Search for the cell housing the specified text and yield its (X, Y) center coordinate. 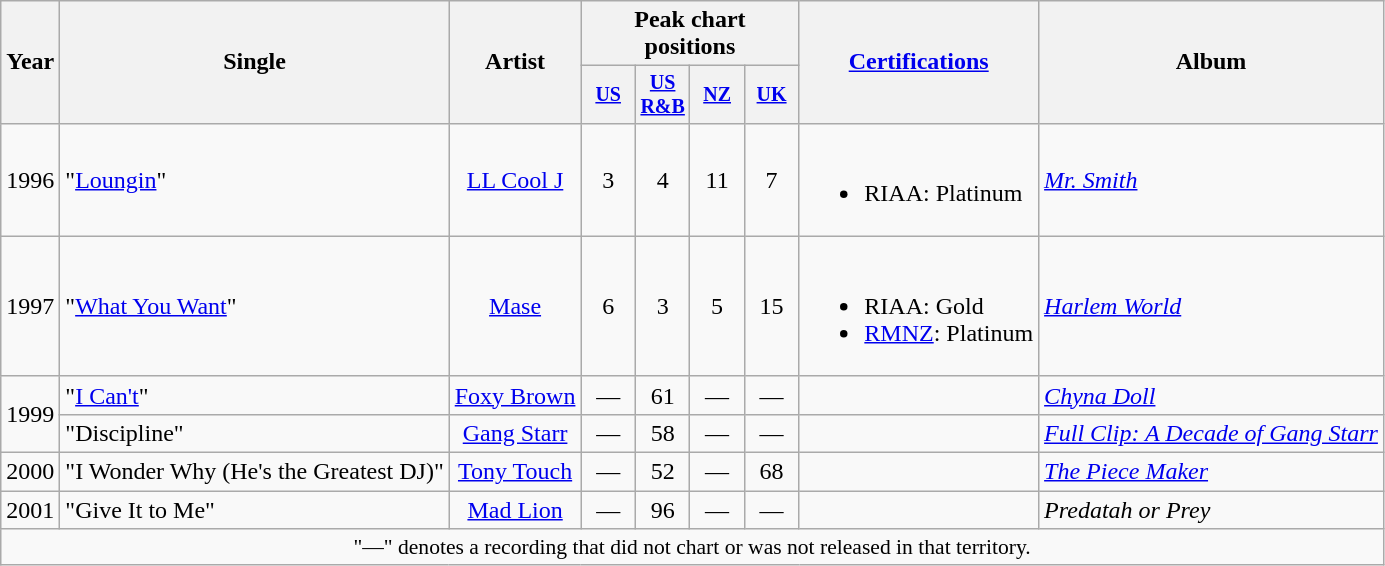
NZ (717, 94)
5 (717, 306)
7 (771, 180)
Single (254, 62)
Harlem World (1212, 306)
96 (662, 510)
1996 (30, 180)
"I Can't" (254, 395)
USR&B (662, 94)
Predatah or Prey (1212, 510)
Chyna Doll (1212, 395)
RIAA: Platinum (919, 180)
Album (1212, 62)
1999 (30, 414)
Certifications (919, 62)
"I Wonder Why (He's the Greatest DJ)" (254, 472)
11 (717, 180)
52 (662, 472)
UK (771, 94)
Artist (515, 62)
2001 (30, 510)
RIAA: GoldRMNZ: Platinum (919, 306)
The Piece Maker (1212, 472)
68 (771, 472)
Tony Touch (515, 472)
Mase (515, 306)
"Loungin" (254, 180)
"—" denotes a recording that did not chart or was not released in that territory. (692, 547)
Year (30, 62)
61 (662, 395)
4 (662, 180)
Full Clip: A Decade of Gang Starr (1212, 433)
Peak chart positions (690, 34)
Mad Lion (515, 510)
58 (662, 433)
Mr. Smith (1212, 180)
Foxy Brown (515, 395)
15 (771, 306)
"Discipline" (254, 433)
Gang Starr (515, 433)
US (608, 94)
LL Cool J (515, 180)
2000 (30, 472)
1997 (30, 306)
"What You Want" (254, 306)
"Give It to Me" (254, 510)
6 (608, 306)
